Capture the cell that displays the provided text and extract its [X, Y] central coordinate. 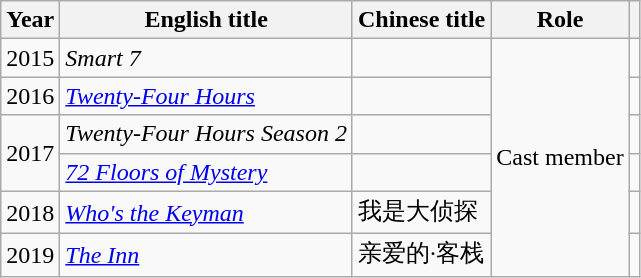
Role [560, 20]
2019 [30, 256]
我是大侦探 [421, 212]
2017 [30, 153]
English title [206, 20]
Cast member [560, 158]
Chinese title [421, 20]
2018 [30, 212]
The Inn [206, 256]
亲爱的·客栈 [421, 256]
Who's the Keyman [206, 212]
Smart 7 [206, 58]
Year [30, 20]
72 Floors of Mystery [206, 172]
Twenty-Four Hours [206, 96]
Twenty-Four Hours Season 2 [206, 134]
2016 [30, 96]
2015 [30, 58]
